Find where the given text appears and provide that cell's center as (x, y) coordinate. 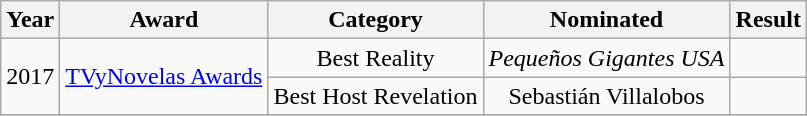
Nominated (606, 20)
Sebastián Villalobos (606, 96)
TVyNovelas Awards (164, 77)
2017 (30, 77)
Best Host Revelation (376, 96)
Result (768, 20)
Category (376, 20)
Best Reality (376, 58)
Award (164, 20)
Year (30, 20)
Pequeños Gigantes USA (606, 58)
